Pinpoint the cell where the given text exists, returning its [x, y] midpoint coordinate. 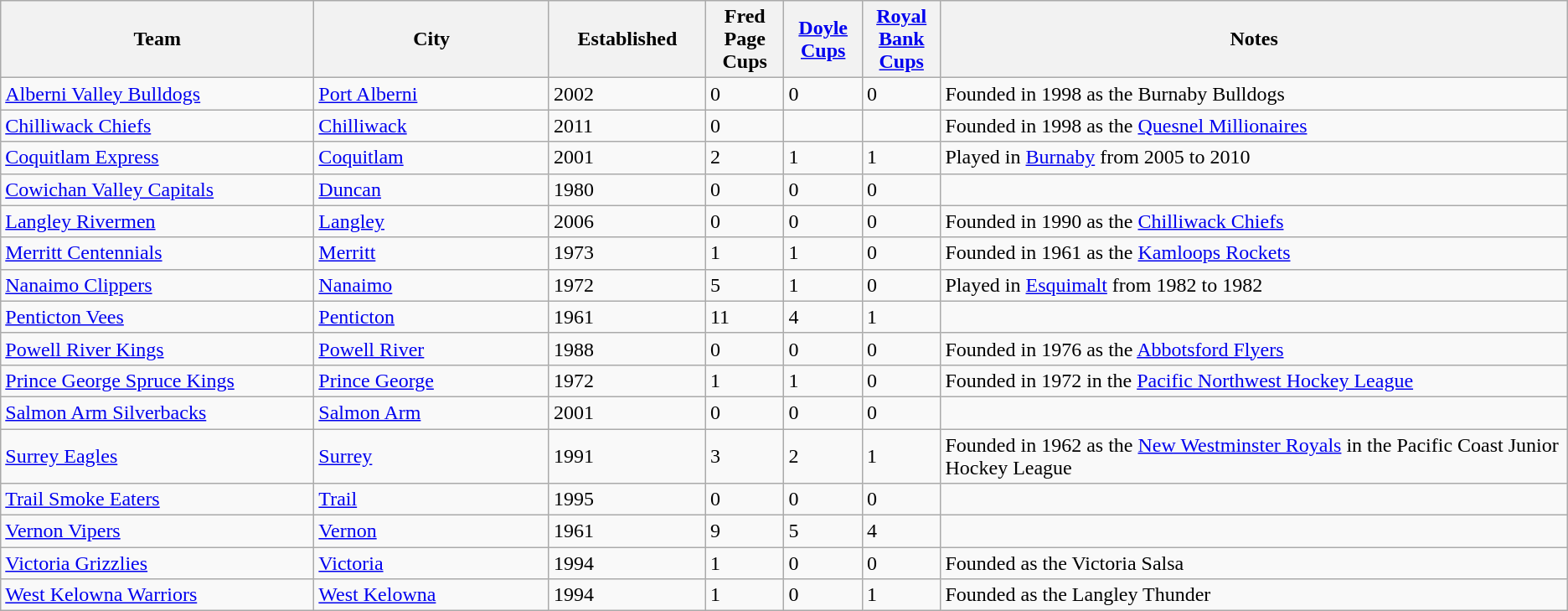
Founded in 1961 as the Kamloops Rockets [1254, 253]
9 [745, 531]
Vernon Vipers [157, 531]
2006 [627, 221]
Duncan [432, 189]
Chilliwack [432, 126]
Founded as the Langley Thunder [1254, 595]
City [432, 39]
Coquitlam Express [157, 158]
Port Alberni [432, 94]
Victoria Grizzlies [157, 563]
Salmon Arm Silverbacks [157, 412]
Played in Burnaby from 2005 to 2010 [1254, 158]
Merritt [432, 253]
11 [745, 317]
Trail Smoke Eaters [157, 500]
Notes [1254, 39]
Trail [432, 500]
Surrey [432, 456]
Chilliwack Chiefs [157, 126]
Salmon Arm [432, 412]
Penticton [432, 317]
Fred Page Cups [745, 39]
Nanaimo Clippers [157, 285]
Royal Bank Cups [901, 39]
1973 [627, 253]
2002 [627, 94]
Doyle Cups [823, 39]
1980 [627, 189]
Coquitlam [432, 158]
1991 [627, 456]
Founded in 1962 as the New Westminster Royals in the Pacific Coast Junior Hockey League [1254, 456]
Founded in 1976 as the Abbotsford Flyers [1254, 349]
Cowichan Valley Capitals [157, 189]
Founded as the Victoria Salsa [1254, 563]
Founded in 1972 in the Pacific Northwest Hockey League [1254, 381]
Langley Rivermen [157, 221]
Vernon [432, 531]
Founded in 1998 as the Quesnel Millionaires [1254, 126]
Alberni Valley Bulldogs [157, 94]
Prince George Spruce Kings [157, 381]
1988 [627, 349]
West Kelowna Warriors [157, 595]
Established [627, 39]
Founded in 1998 as the Burnaby Bulldogs [1254, 94]
Merritt Centennials [157, 253]
Powell River [432, 349]
Powell River Kings [157, 349]
Founded in 1990 as the Chilliwack Chiefs [1254, 221]
3 [745, 456]
Penticton Vees [157, 317]
Victoria [432, 563]
Surrey Eagles [157, 456]
Prince George [432, 381]
Langley [432, 221]
West Kelowna [432, 595]
1995 [627, 500]
2011 [627, 126]
Played in Esquimalt from 1982 to 1982 [1254, 285]
Team [157, 39]
Nanaimo [432, 285]
